For the text-containing cell, return its midpoint in [X, Y] coordinate format. 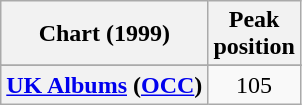
Chart (1999) [104, 34]
Peakposition [254, 34]
UK Albums (OCC) [104, 85]
105 [254, 85]
